For the text-containing cell, return its midpoint in [x, y] coordinate format. 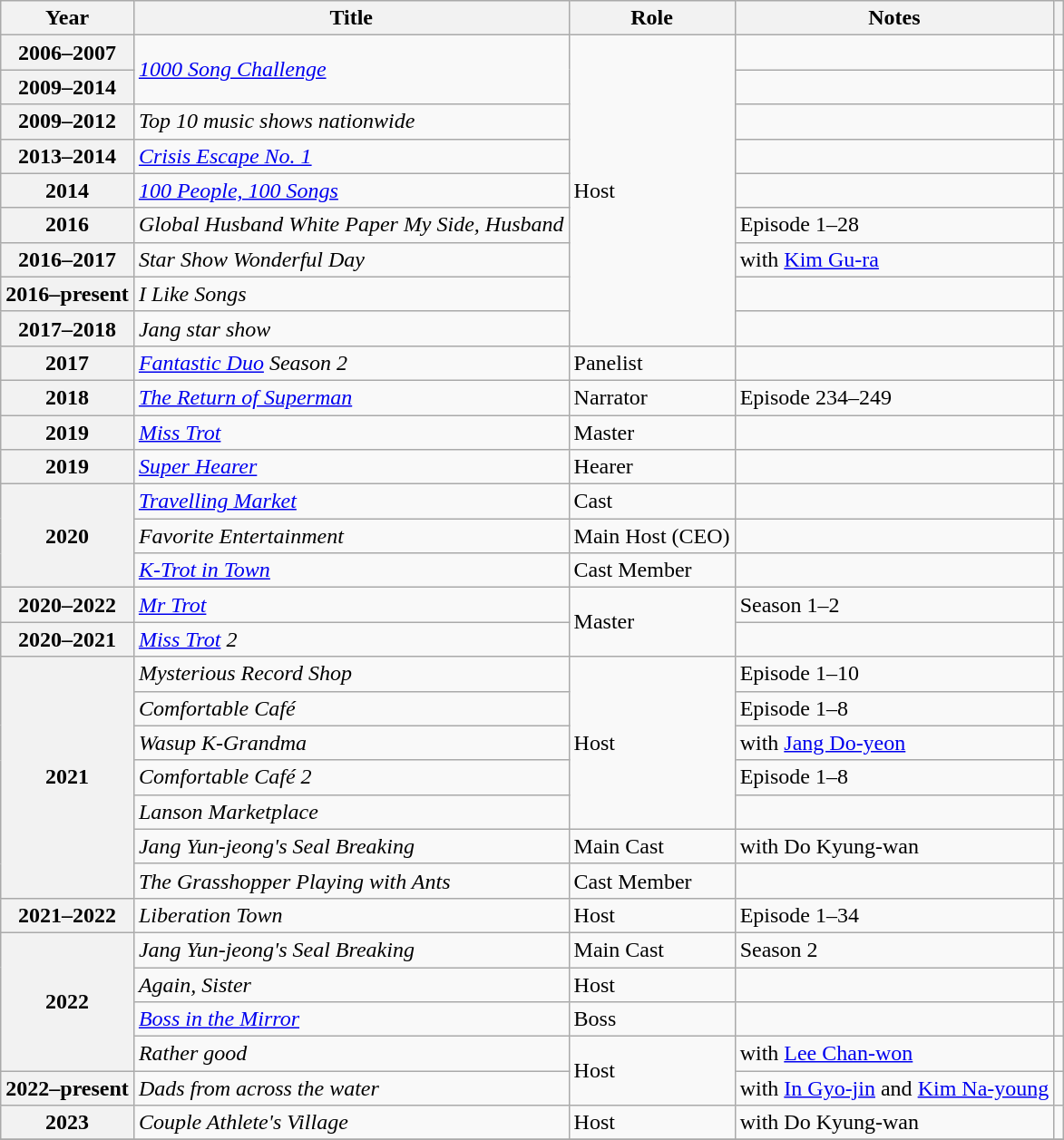
with Kim Gu-ra [894, 259]
2021 [67, 777]
with Lee Chan-won [894, 1054]
1000 Song Challenge [351, 70]
Panelist [651, 363]
Episode 1–10 [894, 674]
Crisis Escape No. 1 [351, 156]
Episode 1–34 [894, 915]
2016–present [67, 294]
Notes [894, 18]
2006–2007 [67, 53]
2009–2014 [67, 87]
2018 [67, 397]
Fantastic Duo Season 2 [351, 363]
Role [651, 18]
2023 [67, 1123]
2013–2014 [67, 156]
Miss Trot [351, 433]
2020–2022 [67, 605]
Again, Sister [351, 984]
Season 1–2 [894, 605]
Top 10 music shows nationwide [351, 122]
Boss in the Mirror [351, 1019]
2009–2012 [67, 122]
K-Trot in Town [351, 570]
Rather good [351, 1054]
Mysterious Record Shop [351, 674]
2020 [67, 536]
Dads from across the water [351, 1088]
Star Show Wonderful Day [351, 259]
Mr Trot [351, 605]
2017 [67, 363]
with Jang Do-yeon [894, 743]
Jang star show [351, 328]
I Like Songs [351, 294]
2022 [67, 1001]
Cast [651, 502]
Favorite Entertainment [351, 536]
Title [351, 18]
The Grasshopper Playing with Ants [351, 881]
Couple Athlete's Village [351, 1123]
2022–present [67, 1088]
Super Hearer [351, 467]
2014 [67, 190]
Liberation Town [351, 915]
Season 2 [894, 950]
Miss Trot 2 [351, 639]
Narrator [651, 397]
Year [67, 18]
2020–2021 [67, 639]
Comfortable Café 2 [351, 777]
Comfortable Café [351, 708]
Wasup K-Grandma [351, 743]
The Return of Superman [351, 397]
2017–2018 [67, 328]
Episode 1–28 [894, 225]
Main Host (CEO) [651, 536]
2016–2017 [67, 259]
with In Gyo-jin and Kim Na-young [894, 1088]
Travelling Market [351, 502]
Hearer [651, 467]
Boss [651, 1019]
Lanson Marketplace [351, 812]
2021–2022 [67, 915]
2016 [67, 225]
100 People, 100 Songs [351, 190]
Global Husband White Paper My Side, Husband [351, 225]
Episode 234–249 [894, 397]
